Output the [X, Y] coordinate of the center of the cell containing the given text.  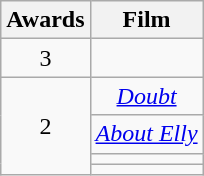
Film [146, 20]
2 [46, 126]
Awards [46, 20]
About Elly [146, 134]
3 [46, 58]
Doubt [146, 96]
